Identify which cell holds the provided text, then report its (x, y) central coordinate. 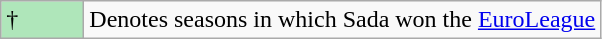
† (42, 20)
Denotes seasons in which Sada won the EuroLeague (342, 20)
